Determine the [X, Y] coordinate at the center of the cell enclosing the given text.  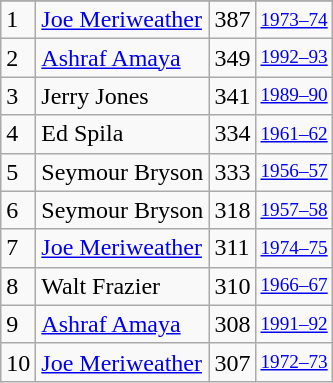
341 [232, 96]
6 [18, 210]
318 [232, 210]
Walt Frazier [122, 286]
Jerry Jones [122, 96]
387 [232, 20]
5 [18, 172]
311 [232, 248]
333 [232, 172]
1974–75 [294, 248]
3 [18, 96]
1972–73 [294, 362]
1989–90 [294, 96]
10 [18, 362]
1 [18, 20]
Ed Spila [122, 134]
1973–74 [294, 20]
349 [232, 58]
1991–92 [294, 324]
310 [232, 286]
1961–62 [294, 134]
4 [18, 134]
1966–67 [294, 286]
7 [18, 248]
8 [18, 286]
1992–93 [294, 58]
9 [18, 324]
1957–58 [294, 210]
307 [232, 362]
308 [232, 324]
334 [232, 134]
2 [18, 58]
1956–57 [294, 172]
